Pinpoint the cell where the given text exists, returning its (x, y) midpoint coordinate. 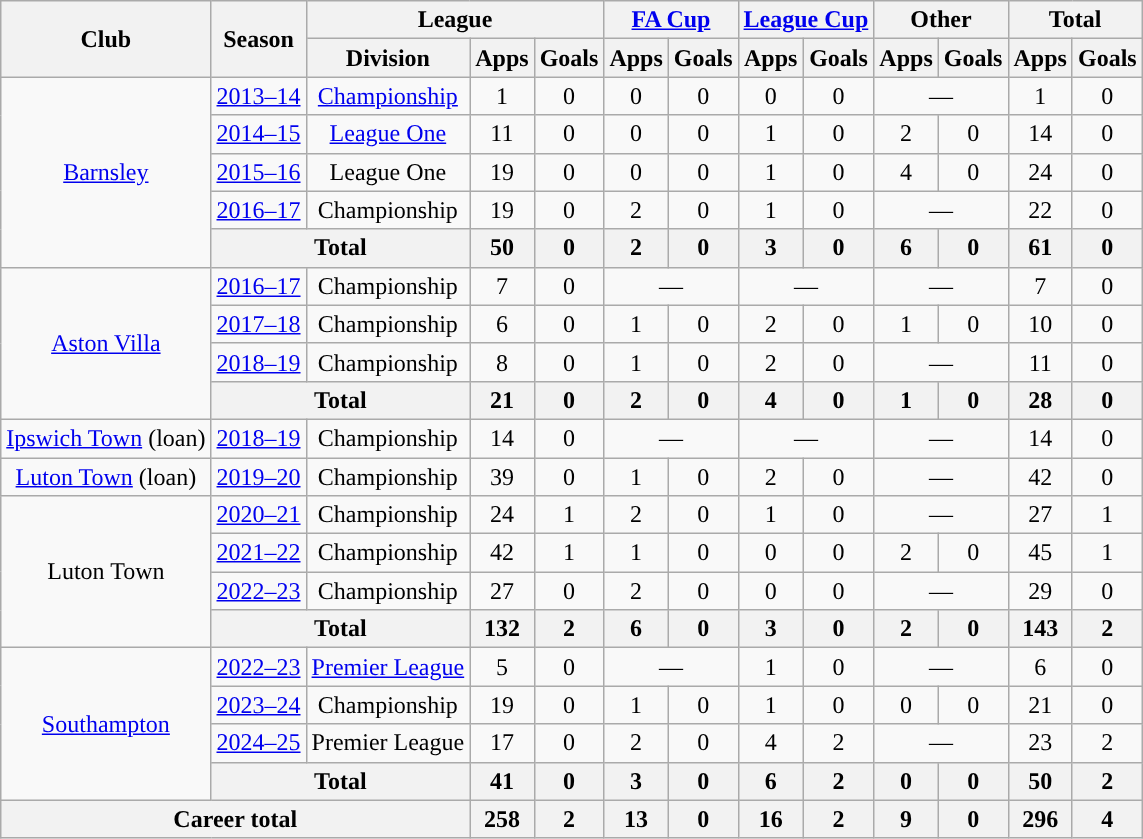
Career total (236, 819)
Aston Villa (106, 343)
2017–18 (258, 324)
League Cup (806, 20)
61 (1040, 248)
132 (502, 629)
2015–16 (258, 172)
8 (502, 362)
2021–22 (258, 553)
Club (106, 39)
45 (1040, 553)
2014–15 (258, 134)
Ipswich Town (loan) (106, 438)
296 (1040, 819)
23 (1040, 743)
League (455, 20)
Luton Town (loan) (106, 477)
41 (502, 781)
Luton Town (106, 572)
28 (1040, 400)
143 (1040, 629)
2023–24 (258, 705)
10 (1040, 324)
2019–20 (258, 477)
39 (502, 477)
2024–25 (258, 743)
9 (906, 819)
13 (636, 819)
Barnsley (106, 172)
Season (258, 39)
17 (502, 743)
2020–21 (258, 515)
16 (770, 819)
22 (1040, 210)
Southampton (106, 724)
5 (502, 667)
29 (1040, 591)
Other (941, 20)
258 (502, 819)
Division (388, 58)
FA Cup (671, 20)
2013–14 (258, 96)
